Provide the (x, y) coordinate of the cell's center where the given text is located.  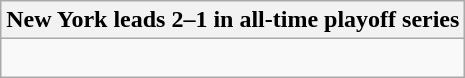
New York leads 2–1 in all-time playoff series (233, 20)
